For the text-containing cell, return its midpoint in (x, y) coordinate format. 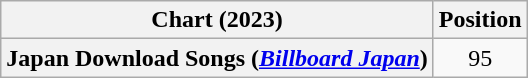
Japan Download Songs (Billboard Japan) (218, 58)
Chart (2023) (218, 20)
Position (480, 20)
95 (480, 58)
